Detect which cell encompasses the target text, then output its (x, y) center coordinate. 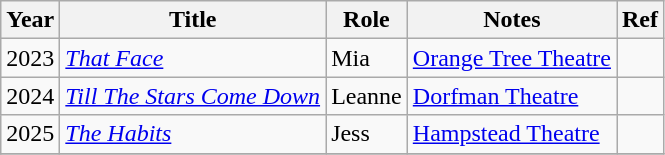
Role (367, 20)
Till The Stars Come Down (193, 96)
The Habits (193, 134)
Title (193, 20)
Leanne (367, 96)
2025 (30, 134)
Notes (512, 20)
Jess (367, 134)
Dorfman Theatre (512, 96)
2024 (30, 96)
Hampstead Theatre (512, 134)
Orange Tree Theatre (512, 58)
Mia (367, 58)
Ref (640, 20)
2023 (30, 58)
Year (30, 20)
That Face (193, 58)
